Find where the given text appears and provide that cell's center as (x, y) coordinate. 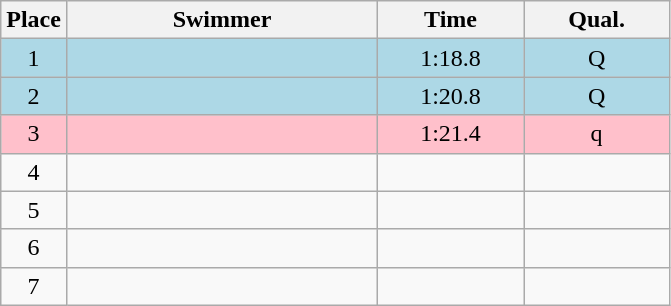
1:21.4 (451, 134)
Qual. (597, 20)
6 (34, 248)
7 (34, 286)
4 (34, 172)
Time (451, 20)
1:20.8 (451, 96)
5 (34, 210)
2 (34, 96)
1 (34, 58)
Place (34, 20)
3 (34, 134)
q (597, 134)
Swimmer (222, 20)
1:18.8 (451, 58)
